Capture the cell that displays the provided text and extract its [X, Y] central coordinate. 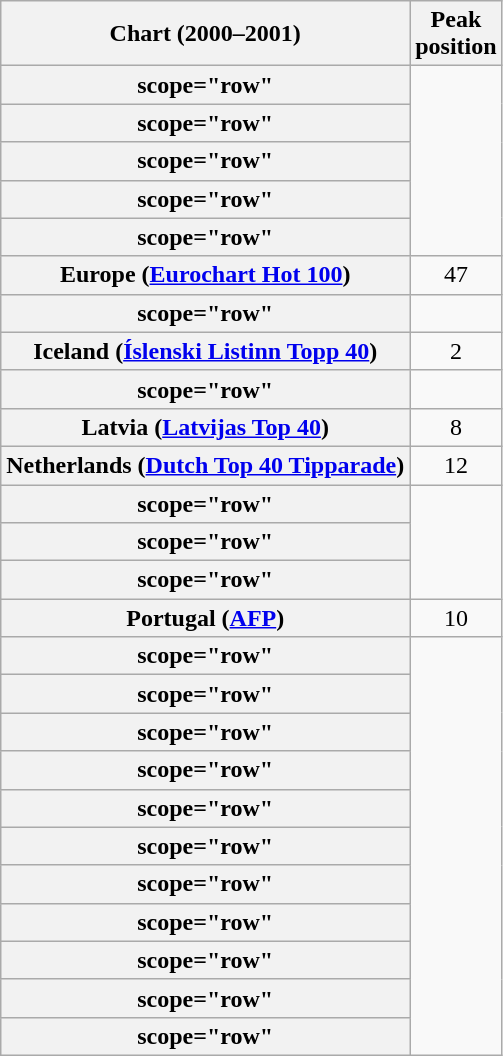
47 [456, 275]
Europe (Eurochart Hot 100) [206, 275]
Portugal (AFP) [206, 618]
8 [456, 427]
12 [456, 465]
10 [456, 618]
Chart (2000–2001) [206, 34]
Latvia (Latvijas Top 40) [206, 427]
Peakposition [456, 34]
Iceland (Íslenski Listinn Topp 40) [206, 351]
2 [456, 351]
Netherlands (Dutch Top 40 Tipparade) [206, 465]
